Locate the cell with the specified text and output its [X, Y] center coordinate. 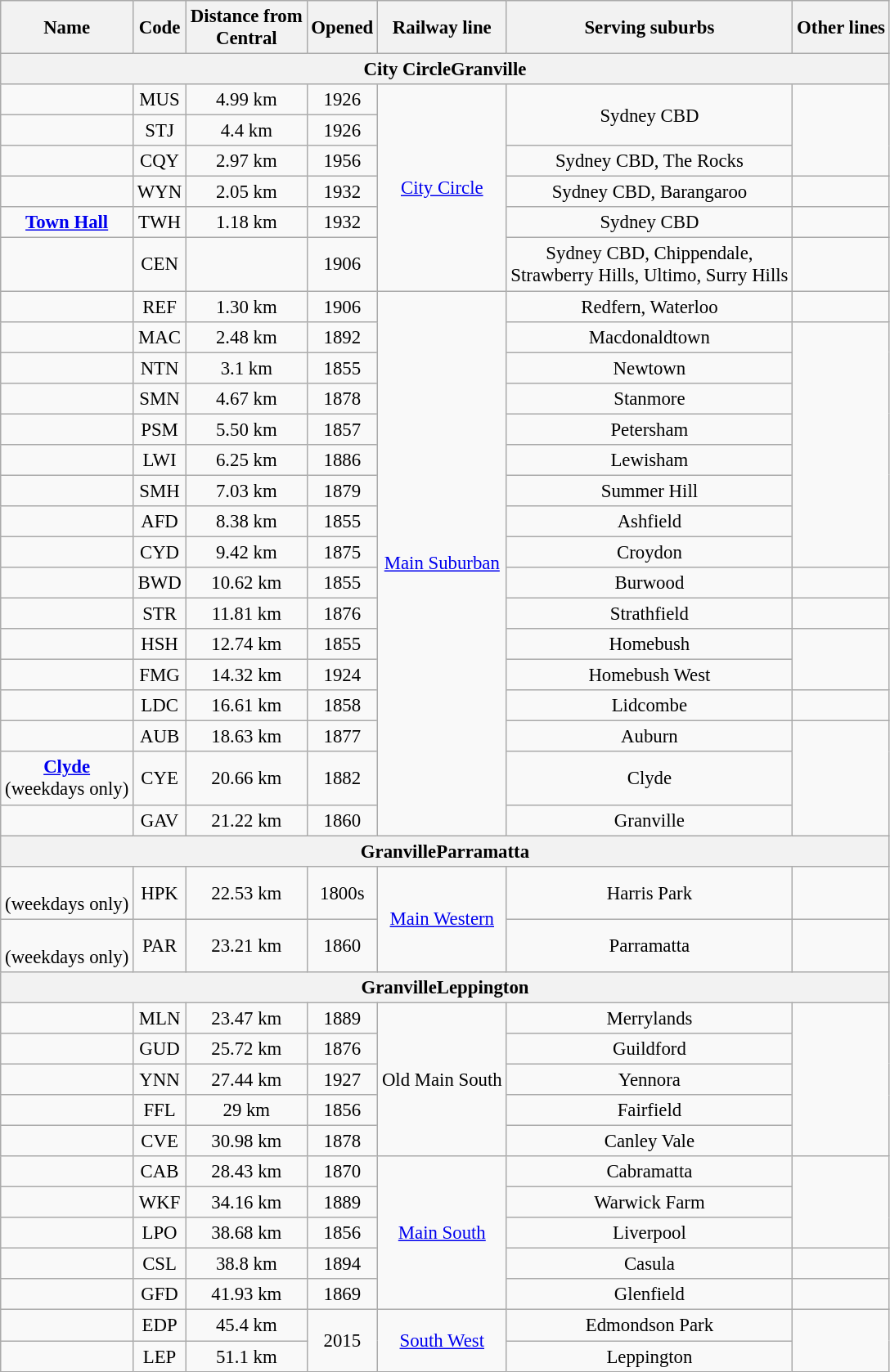
Edmondson Park [650, 1325]
Homebush [650, 644]
LDC [160, 706]
1882 [342, 778]
GAV [160, 820]
South West [442, 1341]
1870 [342, 1172]
LWI [160, 460]
Main South [442, 1233]
PSM [160, 429]
Opened [342, 28]
Auburn [650, 737]
Main Suburban [442, 563]
Croydon [650, 552]
Macdonaldtown [650, 337]
1875 [342, 552]
16.61 km [247, 706]
Harris Park [650, 893]
Merrylands [650, 1018]
City Circle [442, 188]
Stanmore [650, 398]
Granville [650, 820]
23.47 km [247, 1018]
2015 [342, 1341]
City CircleGranville [445, 69]
25.72 km [247, 1049]
Lewisham [650, 460]
1869 [342, 1294]
22.53 km [247, 893]
11.81 km [247, 614]
GUD [160, 1049]
1892 [342, 337]
Casula [650, 1264]
1877 [342, 737]
Main Western [442, 919]
Sydney CBD, Barangaroo [650, 192]
Petersham [650, 429]
LPO [160, 1233]
Parramatta [650, 945]
SMN [160, 398]
Cabramatta [650, 1172]
30.98 km [247, 1141]
Ashfield [650, 522]
7.03 km [247, 491]
Burwood [650, 583]
MUS [160, 100]
WYN [160, 192]
Distance fromCentral [247, 28]
Name [67, 28]
PAR [160, 945]
29 km [247, 1110]
STR [160, 614]
Clyde(weekdays only) [67, 778]
SMH [160, 491]
10.62 km [247, 583]
HSH [160, 644]
CVE [160, 1141]
CQY [160, 161]
4.4 km [247, 131]
Redfern, Waterloo [650, 307]
Warwick Farm [650, 1203]
FMG [160, 675]
Serving suburbs [650, 28]
TWH [160, 223]
CYE [160, 778]
Lidcombe [650, 706]
2.48 km [247, 337]
CEN [160, 265]
MLN [160, 1018]
WKF [160, 1203]
CAB [160, 1172]
45.4 km [247, 1325]
1924 [342, 675]
Town Hall [67, 223]
14.32 km [247, 675]
Homebush West [650, 675]
Railway line [442, 28]
Yennora [650, 1079]
34.16 km [247, 1203]
27.44 km [247, 1079]
9.42 km [247, 552]
1800s [342, 893]
HPK [160, 893]
Canley Vale [650, 1141]
Liverpool [650, 1233]
1886 [342, 460]
2.05 km [247, 192]
21.22 km [247, 820]
BWD [160, 583]
1879 [342, 491]
1956 [342, 161]
41.93 km [247, 1294]
GranvilleLeppington [445, 988]
Guildford [650, 1049]
1894 [342, 1264]
Newtown [650, 368]
MAC [160, 337]
STJ [160, 131]
4.99 km [247, 100]
YNN [160, 1079]
Summer Hill [650, 491]
12.74 km [247, 644]
REF [160, 307]
18.63 km [247, 737]
38.68 km [247, 1233]
CSL [160, 1264]
Old Main South [442, 1079]
Clyde [650, 778]
1857 [342, 429]
1.18 km [247, 223]
Strathfield [650, 614]
4.67 km [247, 398]
CYD [160, 552]
AUB [160, 737]
Leppington [650, 1356]
Code [160, 28]
6.25 km [247, 460]
LEP [160, 1356]
1.30 km [247, 307]
2.97 km [247, 161]
23.21 km [247, 945]
GFD [160, 1294]
28.43 km [247, 1172]
20.66 km [247, 778]
5.50 km [247, 429]
3.1 km [247, 368]
1927 [342, 1079]
NTN [160, 368]
Fairfield [650, 1110]
8.38 km [247, 522]
EDP [160, 1325]
FFL [160, 1110]
Sydney CBD, The Rocks [650, 161]
GranvilleParramatta [445, 851]
38.8 km [247, 1264]
51.1 km [247, 1356]
Glenfield [650, 1294]
1858 [342, 706]
Other lines [841, 28]
AFD [160, 522]
Sydney CBD, Chippendale,Strawberry Hills, Ultimo, Surry Hills [650, 265]
